Scan for the cell matching the given text and deliver its (X, Y) coordinate at center. 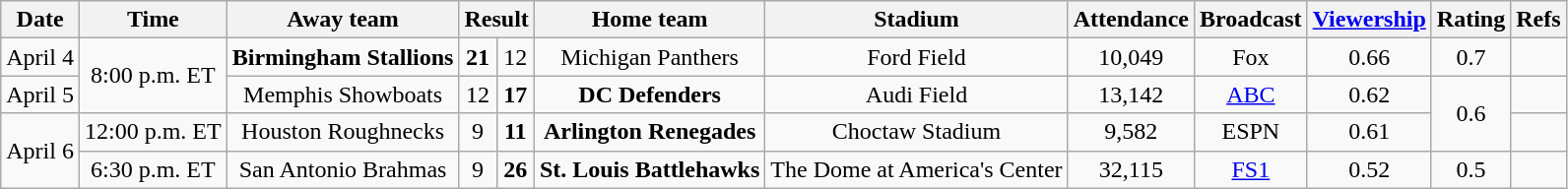
FS1 (1251, 169)
Broadcast (1251, 20)
Refs (1538, 20)
Audi Field (916, 94)
0.7 (1470, 57)
Fox (1251, 57)
Michigan Panthers (649, 57)
10,049 (1131, 57)
12:00 p.m. ET (153, 132)
ESPN (1251, 132)
26 (515, 169)
Result (496, 20)
0.62 (1369, 94)
0.61 (1369, 132)
Rating (1470, 20)
Date (40, 20)
April 4 (40, 57)
St. Louis Battlehawks (649, 169)
ABC (1251, 94)
April 5 (40, 94)
21 (478, 57)
17 (515, 94)
0.6 (1470, 113)
April 6 (40, 151)
Arlington Renegades (649, 132)
Home team (649, 20)
13,142 (1131, 94)
Away team (343, 20)
Ford Field (916, 57)
0.5 (1470, 169)
The Dome at America's Center (916, 169)
8:00 p.m. ET (153, 76)
Choctaw Stadium (916, 132)
0.66 (1369, 57)
Time (153, 20)
DC Defenders (649, 94)
Attendance (1131, 20)
Houston Roughnecks (343, 132)
San Antonio Brahmas (343, 169)
Stadium (916, 20)
Memphis Showboats (343, 94)
Viewership (1369, 20)
6:30 p.m. ET (153, 169)
9,582 (1131, 132)
0.52 (1369, 169)
Birmingham Stallions (343, 57)
32,115 (1131, 169)
11 (515, 132)
